Locate the cell with the specified text and output its (X, Y) center coordinate. 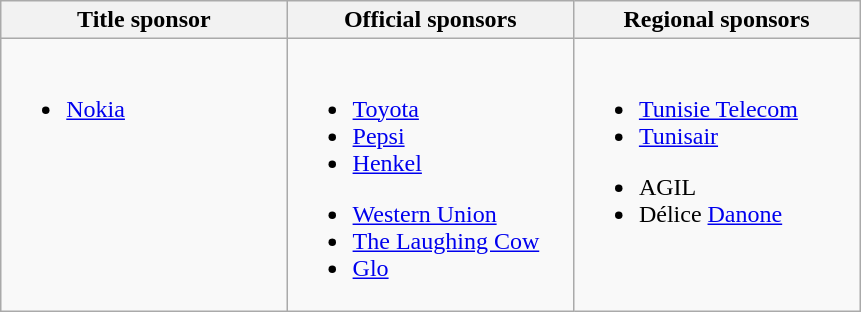
Nokia (144, 175)
Tunisie TelecomTunisairAGILDélice Danone (716, 175)
Official sponsors (430, 20)
ToyotaPepsiHenkelWestern UnionThe Laughing CowGlo (430, 175)
Regional sponsors (716, 20)
Title sponsor (144, 20)
